Determine the [x, y] coordinate at the center of the cell enclosing the given text.  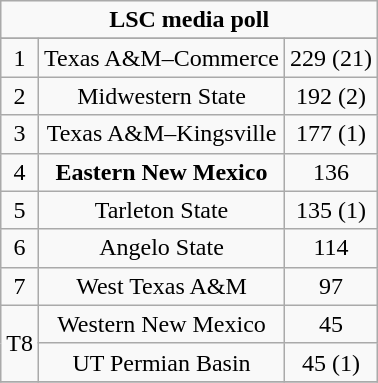
Angelo State [161, 248]
45 [330, 324]
97 [330, 286]
5 [20, 210]
6 [20, 248]
45 (1) [330, 362]
Tarleton State [161, 210]
Western New Mexico [161, 324]
177 (1) [330, 134]
Texas A&M–Kingsville [161, 134]
1 [20, 58]
192 (2) [330, 96]
Midwestern State [161, 96]
7 [20, 286]
UT Permian Basin [161, 362]
229 (21) [330, 58]
Texas A&M–Commerce [161, 58]
LSC media poll [190, 20]
T8 [20, 343]
3 [20, 134]
Eastern New Mexico [161, 172]
West Texas A&M [161, 286]
4 [20, 172]
2 [20, 96]
135 (1) [330, 210]
114 [330, 248]
136 [330, 172]
